Pinpoint the cell where the given text exists, returning its [x, y] midpoint coordinate. 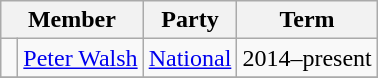
Member [72, 20]
2014–present [307, 58]
National [190, 58]
Party [190, 20]
Term [307, 20]
Peter Walsh [80, 58]
